Return (x, y) of the center of cell containing provided text 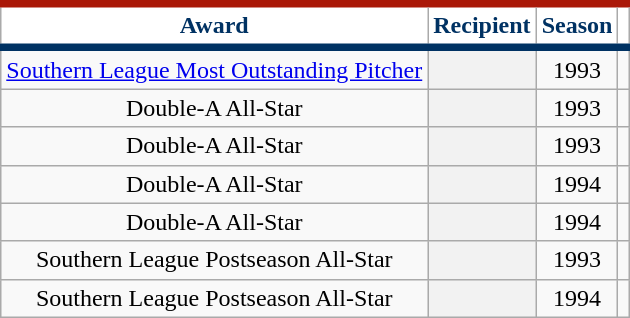
Award (214, 26)
Recipient (482, 26)
Southern League Most Outstanding Pitcher (214, 68)
Season (577, 26)
